For the text-containing cell, return its midpoint in [x, y] coordinate format. 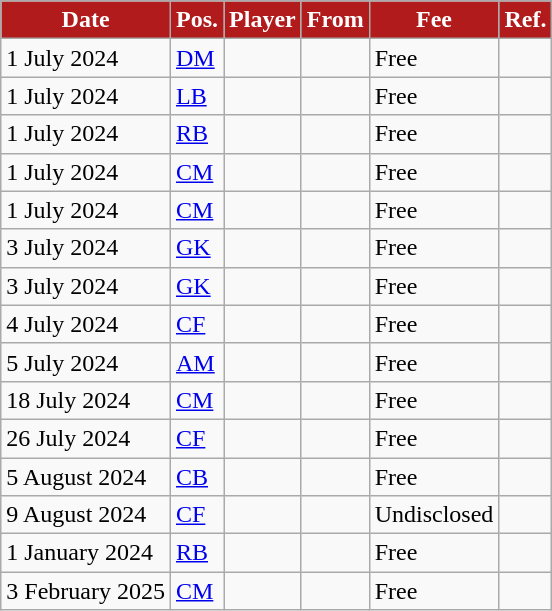
1 January 2024 [86, 553]
3 February 2025 [86, 591]
Fee [434, 20]
4 July 2024 [86, 324]
DM [196, 58]
CB [196, 477]
Ref. [526, 20]
LB [196, 96]
Pos. [196, 20]
Date [86, 20]
Undisclosed [434, 515]
18 July 2024 [86, 400]
5 July 2024 [86, 362]
9 August 2024 [86, 515]
26 July 2024 [86, 438]
AM [196, 362]
5 August 2024 [86, 477]
Player [263, 20]
From [335, 20]
